Provide the (x, y) coordinate of the cell's center where the given text is located.  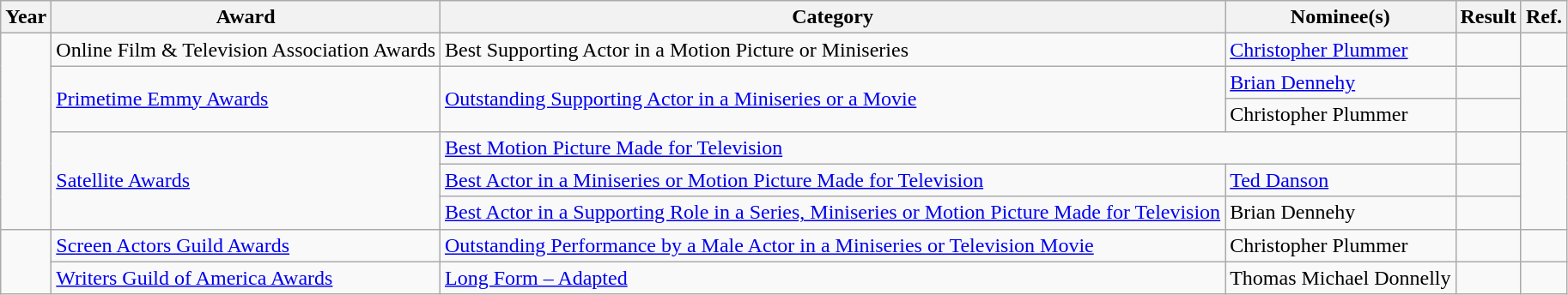
Satellite Awards (246, 180)
Long Form – Adapted (833, 278)
Nominee(s) (1340, 17)
Writers Guild of America Awards (246, 278)
Year (26, 17)
Online Film & Television Association Awards (246, 50)
Ref. (1544, 17)
Best Supporting Actor in a Motion Picture or Miniseries (833, 50)
Best Actor in a Supporting Role in a Series, Miniseries or Motion Picture Made for Television (833, 213)
Result (1488, 17)
Screen Actors Guild Awards (246, 245)
Best Motion Picture Made for Television (948, 147)
Ted Danson (1340, 180)
Award (246, 17)
Best Actor in a Miniseries or Motion Picture Made for Television (833, 180)
Category (833, 17)
Thomas Michael Donnelly (1340, 278)
Outstanding Supporting Actor in a Miniseries or a Movie (833, 99)
Outstanding Performance by a Male Actor in a Miniseries or Television Movie (833, 245)
Primetime Emmy Awards (246, 99)
